Capture the cell that displays the provided text and extract its [x, y] central coordinate. 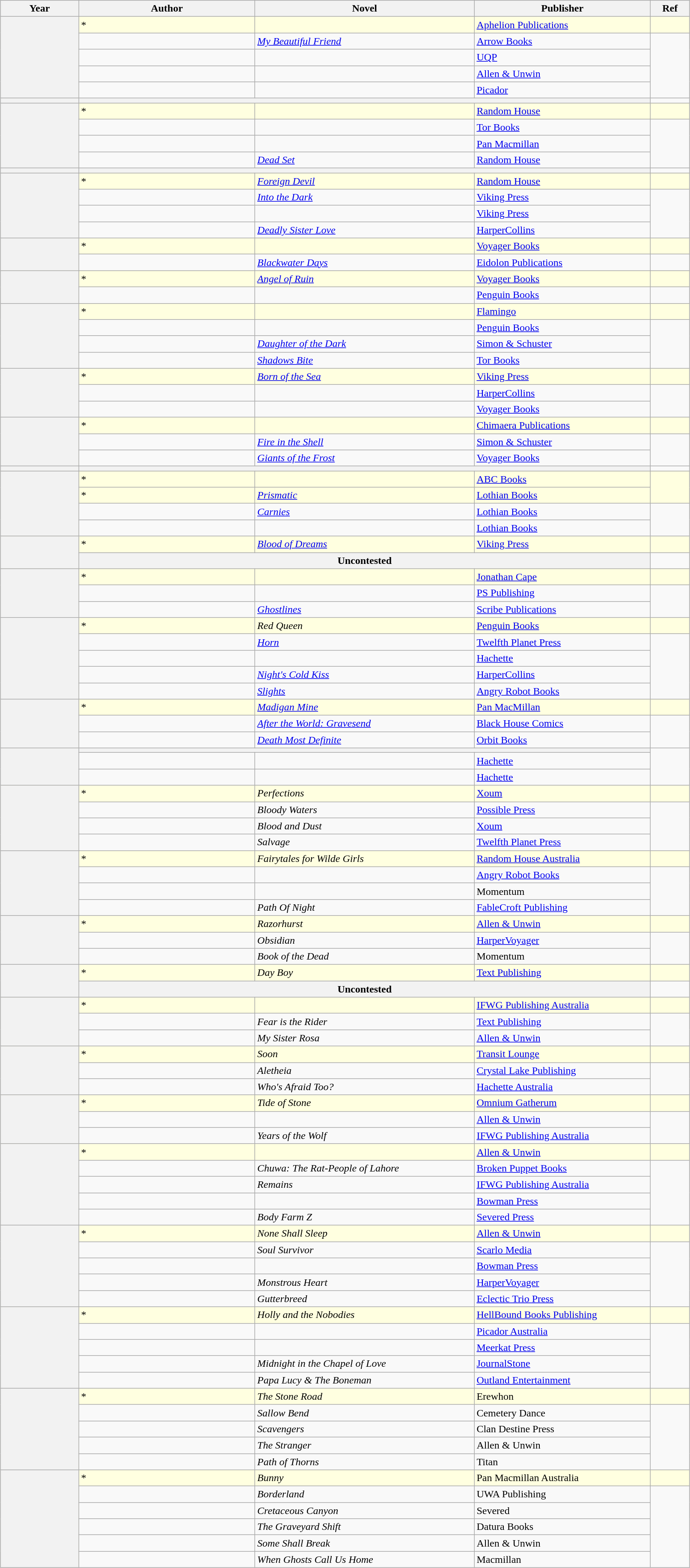
Slights [365, 691]
PS Publishing [562, 593]
Cemetery Dance [562, 1413]
Foreign Devil [365, 181]
Monstrous Heart [365, 1282]
Deadly Sister Love [365, 230]
Path of Thorns [365, 1461]
UQP [562, 57]
Razorhurst [365, 924]
Path Of Night [365, 907]
Macmillan [562, 1559]
Chuwa: The Rat-People of Lahore [365, 1168]
Who's Afraid Too? [365, 1087]
Arrow Books [562, 41]
Years of the Wolf [365, 1136]
Madigan Mine [365, 707]
Remains [365, 1184]
Titan [562, 1461]
Scavengers [365, 1429]
Severed Press [562, 1217]
Scarlo Media [562, 1250]
Death Most Definite [365, 740]
Soon [365, 1054]
UWA Publishing [562, 1494]
Aphelion Publications [562, 25]
My Sister Rosa [365, 1038]
Blood and Dust [365, 826]
Author [167, 9]
Body Farm Z [365, 1217]
Book of the Dead [365, 957]
The Graveyard Shift [365, 1527]
The Stranger [365, 1445]
Possible Press [562, 810]
Born of the Sea [365, 376]
Pan MacMillan [562, 707]
Blackwater Days [365, 262]
Into the Dark [365, 197]
Random House Australia [562, 859]
Daughter of the Dark [365, 344]
Transit Lounge [562, 1054]
Angel of Ruin [365, 279]
Omnium Gatherum [562, 1103]
Dead Set [365, 160]
Chimaera Publications [562, 425]
Novel [365, 9]
Gutterbreed [365, 1299]
Eidolon Publications [562, 262]
Fear is the Rider [365, 1022]
When Ghosts Call Us Home [365, 1559]
Black House Comics [562, 724]
Shadows Bite [365, 360]
Cretaceous Canyon [365, 1511]
Pan Macmillan [562, 143]
Broken Puppet Books [562, 1168]
After the World: Gravesend [365, 724]
Fire in the Shell [365, 441]
Erewhon [562, 1396]
Crystal Lake Publishing [562, 1070]
JournalStone [562, 1364]
Hachette Australia [562, 1087]
Horn [365, 642]
Red Queen [365, 626]
Meerkat Press [562, 1347]
Tide of Stone [365, 1103]
Soul Survivor [365, 1250]
Salvage [365, 842]
Borderland [365, 1494]
The Stone Road [365, 1396]
HellBound Books Publishing [562, 1315]
Publisher [562, 9]
Papa Lucy & The Boneman [365, 1380]
ABC Books [562, 479]
Outland Entertainment [562, 1380]
Pan Macmillan Australia [562, 1478]
Flamingo [562, 311]
Eclectic Trio Press [562, 1299]
Scribe Publications [562, 609]
Holly and the Nobodies [365, 1315]
Clan Destine Press [562, 1429]
Obsidian [365, 940]
Some Shall Break [365, 1543]
Aletheia [365, 1070]
Day Boy [365, 973]
Giants of the Frost [365, 458]
FableCroft Publishing [562, 907]
My Beautiful Friend [365, 41]
Ghostlines [365, 609]
Prismatic [365, 495]
Sallow Bend [365, 1413]
Severed [562, 1511]
Midnight in the Chapel of Love [365, 1364]
Blood of Dreams [365, 544]
Datura Books [562, 1527]
Carnies [365, 512]
Fairytales for Wilde Girls [365, 859]
Orbit Books [562, 740]
Perfections [365, 793]
Picador Australia [562, 1331]
Picador [562, 90]
Jonathan Cape [562, 577]
Year [39, 9]
Bloody Waters [365, 810]
Night's Cold Kiss [365, 674]
Bunny [365, 1478]
Ref [670, 9]
None Shall Sleep [365, 1234]
